Return (x, y) of the center of cell containing provided text 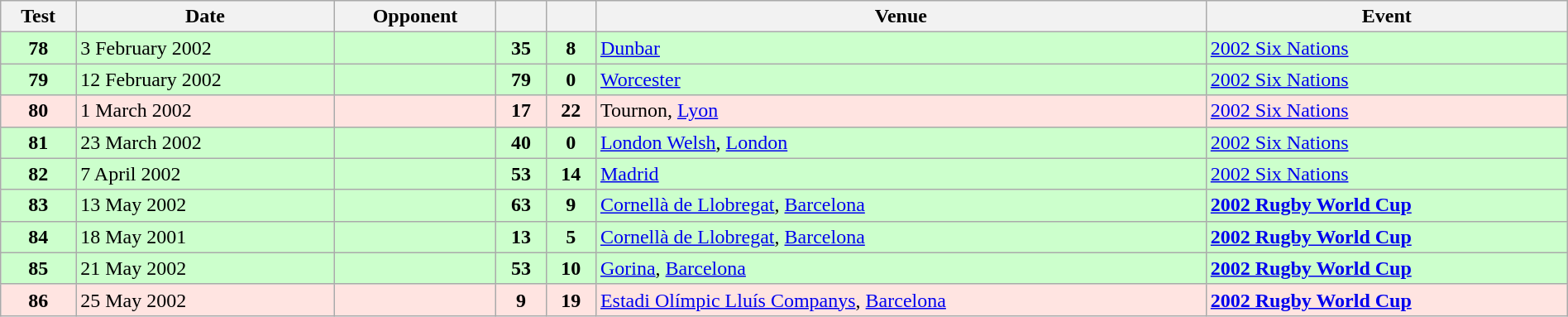
13 (521, 237)
10 (571, 268)
Estadi Olímpic Lluís Companys, Barcelona (901, 300)
Opponent (415, 17)
18 May 2001 (205, 237)
78 (38, 48)
17 (521, 111)
Venue (901, 17)
35 (521, 48)
London Welsh, London (901, 142)
86 (38, 300)
3 February 2002 (205, 48)
Dunbar (901, 48)
25 May 2002 (205, 300)
13 May 2002 (205, 205)
Test (38, 17)
5 (571, 237)
1 March 2002 (205, 111)
7 April 2002 (205, 174)
85 (38, 268)
83 (38, 205)
Event (1386, 17)
63 (521, 205)
Worcester (901, 79)
23 March 2002 (205, 142)
40 (521, 142)
82 (38, 174)
Tournon, Lyon (901, 111)
81 (38, 142)
12 February 2002 (205, 79)
Gorina, Barcelona (901, 268)
80 (38, 111)
22 (571, 111)
14 (571, 174)
21 May 2002 (205, 268)
Madrid (901, 174)
8 (571, 48)
Date (205, 17)
84 (38, 237)
19 (571, 300)
